Search for the cell housing the specified text and yield its (x, y) center coordinate. 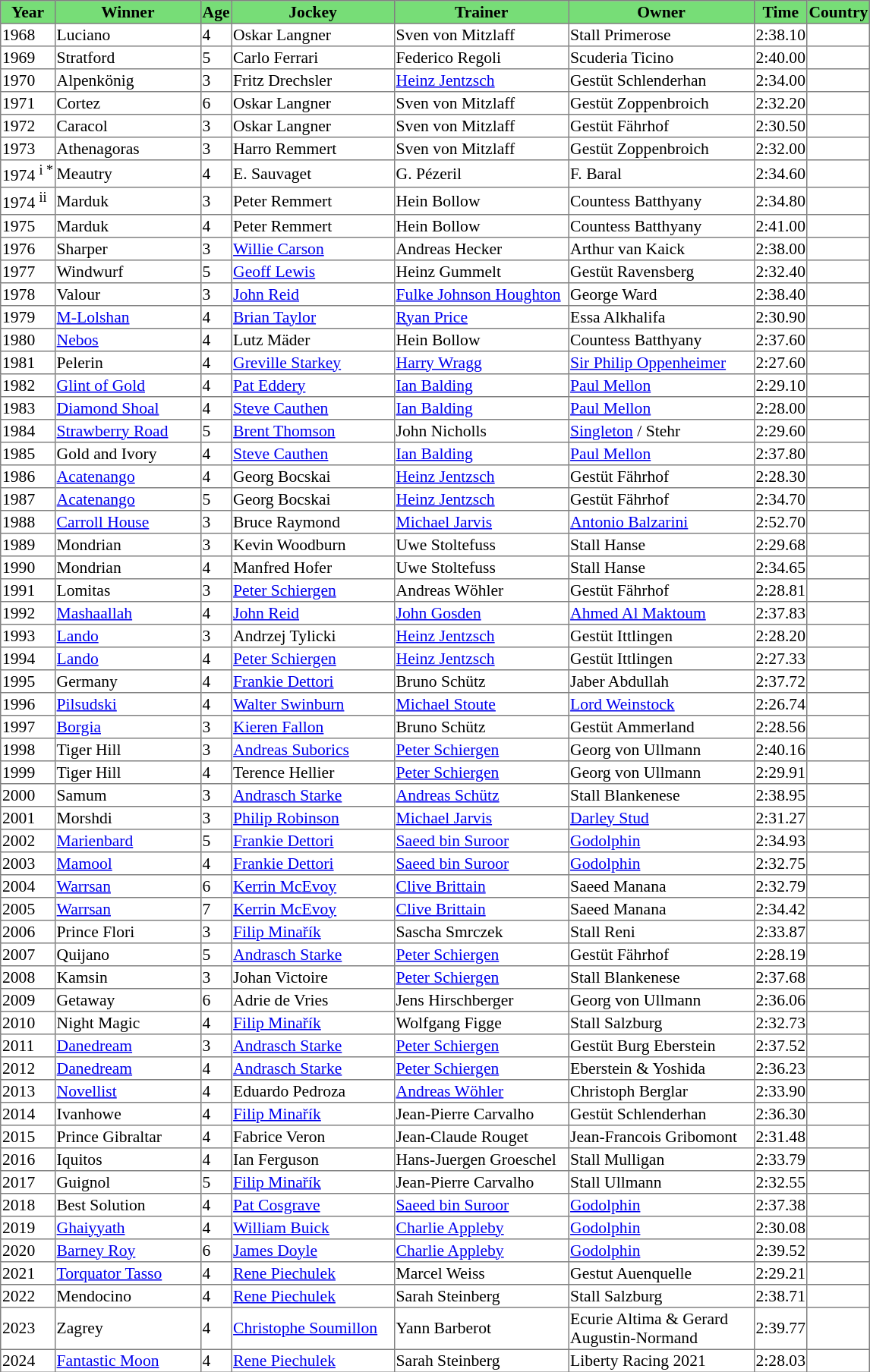
2:40.00 (780, 58)
2:33.87 (780, 931)
1985 (28, 453)
2:34.60 (780, 174)
Essa Alkhalifa (661, 316)
2:37.38 (780, 1204)
Ecurie Altima & Gerard Augustin-Normand (661, 1328)
2016 (28, 1159)
2:38.40 (780, 294)
Stall Mulligan (661, 1159)
2015 (28, 1136)
Pat Cosgrave (313, 1204)
2:32.55 (780, 1182)
2:32.73 (780, 1022)
Fantastic Moon (128, 1361)
2:28.56 (780, 726)
2022 (28, 1295)
1986 (28, 476)
Jean-Claude Rouget (481, 1136)
2:34.93 (780, 840)
2:29.21 (780, 1273)
Torquator Tasso (128, 1273)
1974 ii (28, 200)
1969 (28, 58)
Morshdi (128, 817)
Kamsin (128, 977)
Sharper (128, 248)
Barney Roy (128, 1250)
2:37.80 (780, 453)
F. Baral (661, 174)
Pelerin (128, 362)
2:26.74 (780, 703)
William Buick (313, 1227)
Christophe Soumillon (313, 1328)
1972 (28, 126)
Adrie de Vries (313, 999)
Ryan Price (481, 316)
Pat Eddery (313, 385)
2001 (28, 817)
1974 i * (28, 174)
2013 (28, 1090)
2:36.06 (780, 999)
Geoff Lewis (313, 271)
Johan Victoire (313, 977)
2:32.20 (780, 103)
Diamond Shoal (128, 408)
Novellist (128, 1090)
Harro Remmert (313, 149)
Harry Wragg (481, 362)
2:33.90 (780, 1090)
Meautry (128, 174)
Windwurf (128, 271)
2:38.00 (780, 248)
2:29.91 (780, 772)
1992 (28, 612)
Scuderia Ticino (661, 58)
Jaber Abdullah (661, 681)
Kieren Fallon (313, 726)
2:38.71 (780, 1295)
2:39.52 (780, 1250)
Marienbard (128, 840)
2:38.95 (780, 795)
Fulke Johnson Houghton (481, 294)
Athenagoras (128, 149)
Brian Taylor (313, 316)
1977 (28, 271)
2:28.19 (780, 954)
Country (838, 12)
Valour (128, 294)
2:28.03 (780, 1361)
E. Sauvaget (313, 174)
Bruce Raymond (313, 521)
2:32.00 (780, 149)
Caracol (128, 126)
Samum (128, 795)
Jockey (313, 12)
2:29.10 (780, 385)
Strawberry Road (128, 430)
2:37.72 (780, 681)
2:36.23 (780, 1068)
2021 (28, 1273)
1984 (28, 430)
Jens Hirschberger (481, 999)
Sir Philip Oppenheimer (661, 362)
Luciano (128, 35)
2023 (28, 1328)
2:34.00 (780, 80)
1978 (28, 294)
Andreas Schütz (481, 795)
Stall Ullmann (661, 1182)
Jean-Francois Gribomont (661, 1136)
2:31.27 (780, 817)
Darley Stud (661, 817)
Alpenkönig (128, 80)
Borgia (128, 726)
Carroll House (128, 521)
2:29.60 (780, 430)
Carlo Ferrari (313, 58)
Stratford (128, 58)
Nebos (128, 339)
Lomitas (128, 590)
2012 (28, 1068)
2:40.16 (780, 749)
2:27.33 (780, 658)
2:34.65 (780, 567)
Federico Regoli (481, 58)
2017 (28, 1182)
2011 (28, 1045)
2:37.83 (780, 612)
Night Magic (128, 1022)
Mendocino (128, 1295)
2014 (28, 1113)
M-Lolshan (128, 316)
Cortez (128, 103)
2008 (28, 977)
Fritz Drechsler (313, 80)
2020 (28, 1250)
2:33.79 (780, 1159)
2:34.80 (780, 200)
Manfred Hofer (313, 567)
Willie Carson (313, 248)
2:27.60 (780, 362)
Marcel Weiss (481, 1273)
1999 (28, 772)
Quijano (128, 954)
Mashaallah (128, 612)
George Ward (661, 294)
Arthur van Kaick (661, 248)
2024 (28, 1361)
2007 (28, 954)
Gestüt Ravensberg (661, 271)
1980 (28, 339)
2010 (28, 1022)
Kevin Woodburn (313, 544)
Best Solution (128, 1204)
John Nicholls (481, 430)
Glint of Gold (128, 385)
Prince Gibraltar (128, 1136)
Andreas Hecker (481, 248)
2:39.77 (780, 1328)
2005 (28, 908)
1994 (28, 658)
2000 (28, 795)
Yann Barberot (481, 1328)
Owner (661, 12)
2:41.00 (780, 225)
2:30.08 (780, 1227)
2004 (28, 886)
2:34.42 (780, 908)
2:28.30 (780, 476)
Gestut Auenquelle (661, 1273)
1989 (28, 544)
2:29.68 (780, 544)
John Gosden (481, 612)
Iquitos (128, 1159)
1993 (28, 635)
Ghaiyyath (128, 1227)
1973 (28, 149)
2:38.10 (780, 35)
2:36.30 (780, 1113)
Gestüt Ammerland (661, 726)
Ian Ferguson (313, 1159)
2:28.81 (780, 590)
Guignol (128, 1182)
Prince Flori (128, 931)
2:28.00 (780, 408)
1995 (28, 681)
Andrzej Tylicki (313, 635)
Ivanhowe (128, 1113)
Ahmed Al Maktoum (661, 612)
1988 (28, 521)
1983 (28, 408)
Gold and Ivory (128, 453)
1970 (28, 80)
2:28.20 (780, 635)
1991 (28, 590)
Heinz Gummelt (481, 271)
Eberstein & Yoshida (661, 1068)
Sascha Smrczek (481, 931)
2:37.52 (780, 1045)
Lord Weinstock (661, 703)
2019 (28, 1227)
1998 (28, 749)
Trainer (481, 12)
Fabrice Veron (313, 1136)
1975 (28, 225)
Pilsudski (128, 703)
2002 (28, 840)
2006 (28, 931)
1968 (28, 35)
2003 (28, 863)
2:32.75 (780, 863)
Gestüt Burg Eberstein (661, 1045)
Winner (128, 12)
Age (216, 12)
2:37.68 (780, 977)
2018 (28, 1204)
Zagrey (128, 1328)
Andreas Suborics (313, 749)
Lutz Mäder (313, 339)
Antonio Balzarini (661, 521)
2009 (28, 999)
1976 (28, 248)
Hans-Juergen Groeschel (481, 1159)
2:32.79 (780, 886)
1981 (28, 362)
Wolfgang Figge (481, 1022)
Brent Thomson (313, 430)
Germany (128, 681)
Time (780, 12)
Liberty Racing 2021 (661, 1361)
Christoph Berglar (661, 1090)
2:30.50 (780, 126)
Stall Reni (661, 931)
Stall Primerose (661, 35)
2:34.70 (780, 499)
Getaway (128, 999)
2:30.90 (780, 316)
Terence Hellier (313, 772)
Mamool (128, 863)
1982 (28, 385)
Greville Starkey (313, 362)
1971 (28, 103)
1990 (28, 567)
Eduardo Pedroza (313, 1090)
Year (28, 12)
Walter Swinburn (313, 703)
1997 (28, 726)
2:31.48 (780, 1136)
1979 (28, 316)
James Doyle (313, 1250)
Singleton / Stehr (661, 430)
1996 (28, 703)
Michael Stoute (481, 703)
1987 (28, 499)
G. Pézeril (481, 174)
2:37.60 (780, 339)
2:52.70 (780, 521)
Philip Robinson (313, 817)
2:32.40 (780, 271)
7 (216, 908)
